Return (X, Y) of the center of cell containing provided text 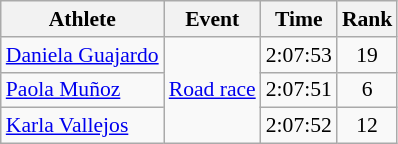
Karla Vallejos (82, 126)
19 (368, 55)
Time (299, 19)
Paola Muñoz (82, 90)
Rank (368, 19)
2:07:53 (299, 55)
Road race (212, 90)
Athlete (82, 19)
2:07:51 (299, 90)
Daniela Guajardo (82, 55)
2:07:52 (299, 126)
12 (368, 126)
Event (212, 19)
6 (368, 90)
